Detect which cell encompasses the target text, then output its (x, y) center coordinate. 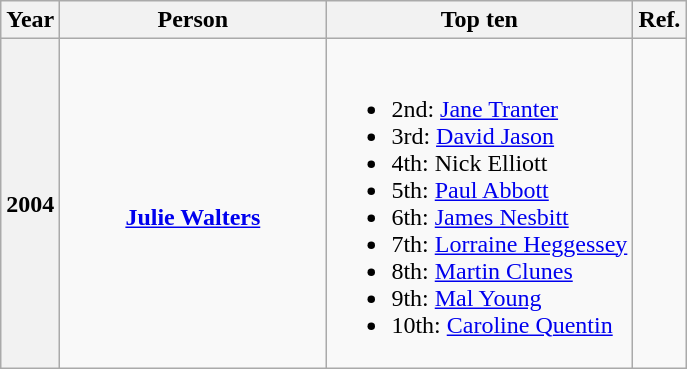
Ref. (660, 20)
Year (30, 20)
2004 (30, 204)
Julie Walters (193, 204)
Top ten (480, 20)
Person (193, 20)
